Locate the cell with the specified text and output its [x, y] center coordinate. 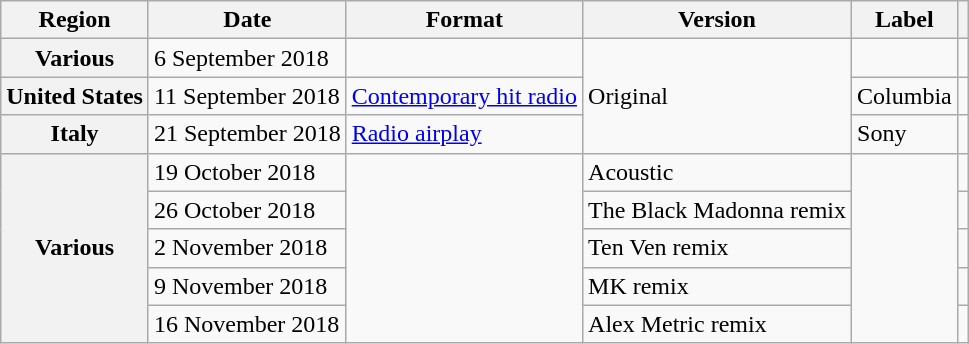
Format [464, 20]
19 October 2018 [247, 172]
Ten Ven remix [718, 248]
6 September 2018 [247, 58]
Alex Metric remix [718, 324]
Sony [905, 134]
Italy [75, 134]
Region [75, 20]
2 November 2018 [247, 248]
11 September 2018 [247, 96]
Label [905, 20]
Version [718, 20]
21 September 2018 [247, 134]
Date [247, 20]
Contemporary hit radio [464, 96]
26 October 2018 [247, 210]
16 November 2018 [247, 324]
Radio airplay [464, 134]
9 November 2018 [247, 286]
Acoustic [718, 172]
Columbia [905, 96]
MK remix [718, 286]
United States [75, 96]
The Black Madonna remix [718, 210]
Original [718, 96]
